For the text-containing cell, return its midpoint in (x, y) coordinate format. 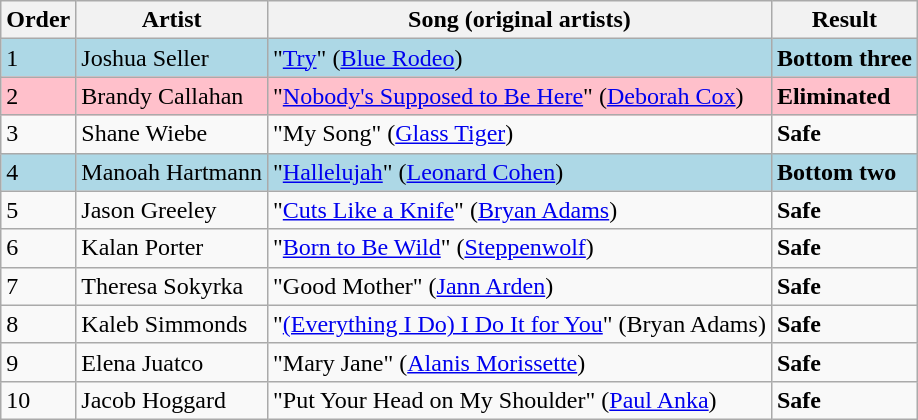
Brandy Callahan (172, 96)
"Hallelujah" (Leonard Cohen) (519, 172)
Artist (172, 20)
Joshua Seller (172, 58)
5 (38, 210)
7 (38, 286)
Order (38, 20)
"(Everything I Do) I Do It for You" (Bryan Adams) (519, 324)
Eliminated (844, 96)
3 (38, 134)
6 (38, 248)
2 (38, 96)
Result (844, 20)
Theresa Sokyrka (172, 286)
Manoah Hartmann (172, 172)
Bottom two (844, 172)
Shane Wiebe (172, 134)
Jacob Hoggard (172, 400)
Kalan Porter (172, 248)
10 (38, 400)
"Good Mother" (Jann Arden) (519, 286)
Jason Greeley (172, 210)
"Cuts Like a Knife" (Bryan Adams) (519, 210)
4 (38, 172)
8 (38, 324)
"Nobody's Supposed to Be Here" (Deborah Cox) (519, 96)
Bottom three (844, 58)
"Try" (Blue Rodeo) (519, 58)
Song (original artists) (519, 20)
"Mary Jane" (Alanis Morissette) (519, 362)
1 (38, 58)
9 (38, 362)
"My Song" (Glass Tiger) (519, 134)
Kaleb Simmonds (172, 324)
"Put Your Head on My Shoulder" (Paul Anka) (519, 400)
Elena Juatco (172, 362)
"Born to Be Wild" (Steppenwolf) (519, 248)
